Search for the cell housing the specified text and yield its (x, y) center coordinate. 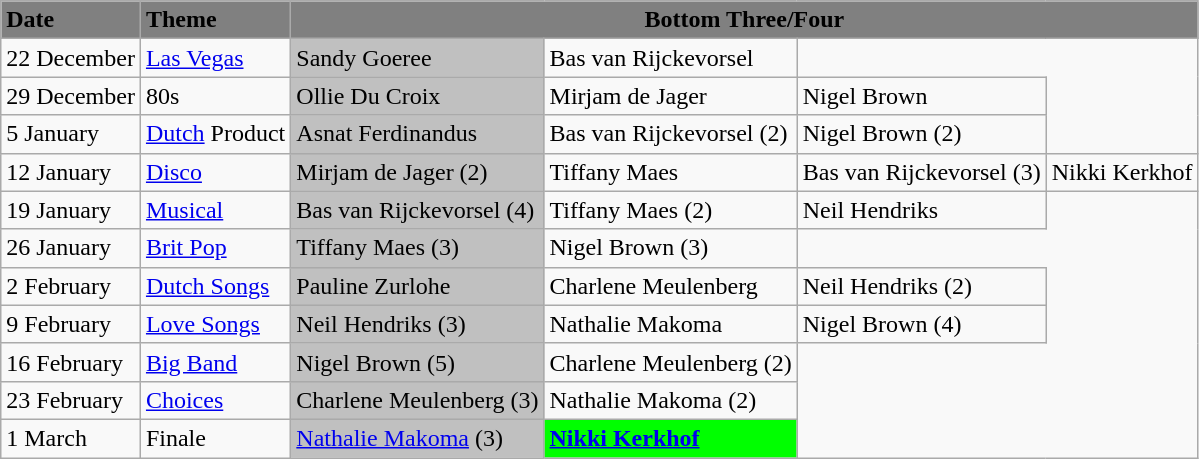
Musical (215, 210)
Pauline Zurlohe (418, 286)
Neil Hendriks (3) (418, 324)
Charlene Meulenberg (3) (418, 400)
80s (215, 96)
Neil Hendriks (922, 210)
Disco (215, 172)
Ollie Du Croix (418, 96)
19 January (71, 210)
Date (71, 20)
Theme (215, 20)
22 December (71, 58)
Tiffany Maes (670, 172)
Love Songs (215, 324)
Finale (215, 438)
Nigel Brown (2) (922, 134)
Dutch Product (215, 134)
Las Vegas (215, 58)
Choices (215, 400)
Nathalie Makoma (3) (418, 438)
26 January (71, 248)
5 January (71, 134)
Nathalie Makoma (2) (670, 400)
Bas van Rijckevorsel (4) (418, 210)
Tiffany Maes (3) (418, 248)
Bottom Three/Four (744, 20)
29 December (71, 96)
1 March (71, 438)
Dutch Songs (215, 286)
Nigel Brown (5) (418, 362)
Bas van Rijckevorsel (670, 58)
16 February (71, 362)
Bas van Rijckevorsel (2) (670, 134)
Charlene Meulenberg (2) (670, 362)
9 February (71, 324)
Nigel Brown (4) (922, 324)
12 January (71, 172)
Bas van Rijckevorsel (3) (922, 172)
Big Band (215, 362)
23 February (71, 400)
Asnat Ferdinandus (418, 134)
Sandy Goeree (418, 58)
Mirjam de Jager (2) (418, 172)
Mirjam de Jager (670, 96)
Neil Hendriks (2) (922, 286)
Brit Pop (215, 248)
Nigel Brown (922, 96)
Tiffany Maes (2) (670, 210)
Nigel Brown (3) (670, 248)
Charlene Meulenberg (670, 286)
2 February (71, 286)
Nathalie Makoma (670, 324)
